Return the [x, y] coordinate for the center point of the cell that contains the specified text.  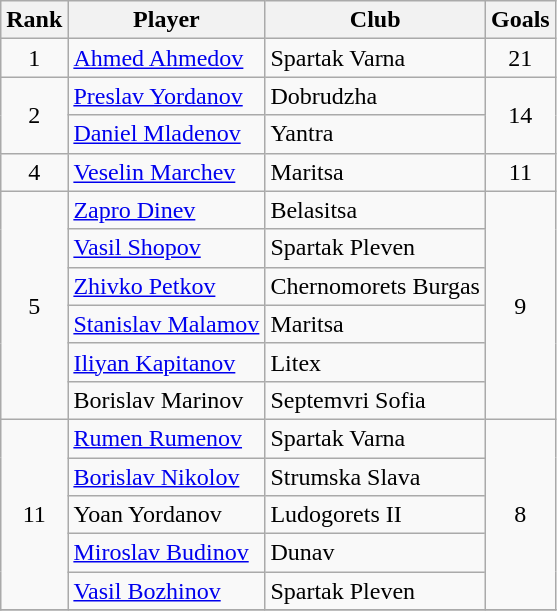
Strumska Slava [376, 477]
8 [520, 514]
Dunav [376, 553]
1 [34, 58]
Player [166, 20]
5 [34, 305]
14 [520, 115]
Zapro Dinev [166, 210]
Vasil Bozhinov [166, 591]
Preslav Yordanov [166, 96]
2 [34, 115]
9 [520, 305]
Zhivko Petkov [166, 286]
Vasil Shopov [166, 248]
Miroslav Budinov [166, 553]
Dobrudzha [376, 96]
Ahmed Ahmedov [166, 58]
Belasitsa [376, 210]
Veselin Marchev [166, 172]
Club [376, 20]
Septemvri Sofia [376, 400]
Yoan Yordanov [166, 515]
Iliyan Kapitanov [166, 362]
Borislav Marinov [166, 400]
Goals [520, 20]
Borislav Nikolov [166, 477]
4 [34, 172]
Rank [34, 20]
Daniel Mladenov [166, 134]
Rumen Rumenov [166, 438]
21 [520, 58]
Chernomorets Burgas [376, 286]
Litex [376, 362]
Ludogorets II [376, 515]
Yantra [376, 134]
Stanislav Malamov [166, 324]
